Identify which cell holds the provided text, then report its [X, Y] central coordinate. 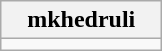
mkhedruli [82, 20]
